Return the [X, Y] coordinate for the center point of the cell that contains the specified text.  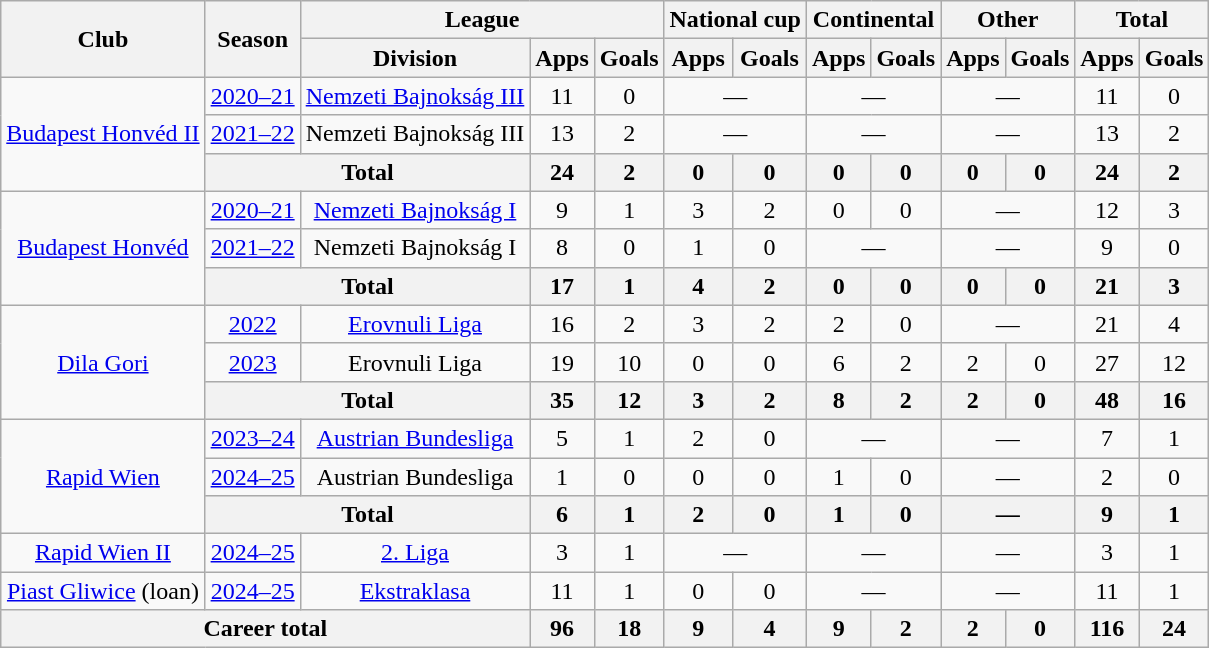
National cup [735, 20]
27 [1107, 362]
116 [1107, 629]
Career total [266, 629]
2023–24 [252, 438]
18 [629, 629]
17 [562, 286]
League [482, 20]
Piast Gliwice (loan) [103, 591]
2. Liga [415, 553]
Rapid Wien [103, 476]
7 [1107, 438]
96 [562, 629]
2023 [252, 362]
Ekstraklasa [415, 591]
10 [629, 362]
Continental [873, 20]
Season [252, 39]
Dila Gori [103, 362]
35 [562, 400]
Budapest Honvéd II [103, 134]
Division [415, 58]
Other [1008, 20]
Budapest Honvéd [103, 248]
2022 [252, 324]
Club [103, 39]
48 [1107, 400]
Rapid Wien II [103, 553]
19 [562, 362]
5 [562, 438]
